Scan for the cell matching the given text and deliver its (X, Y) coordinate at center. 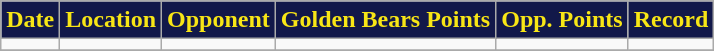
Date (30, 20)
Record (671, 20)
Opponent (219, 20)
Golden Bears Points (385, 20)
Location (111, 20)
Opp. Points (562, 20)
